Locate the cell with the specified text and output its (x, y) center coordinate. 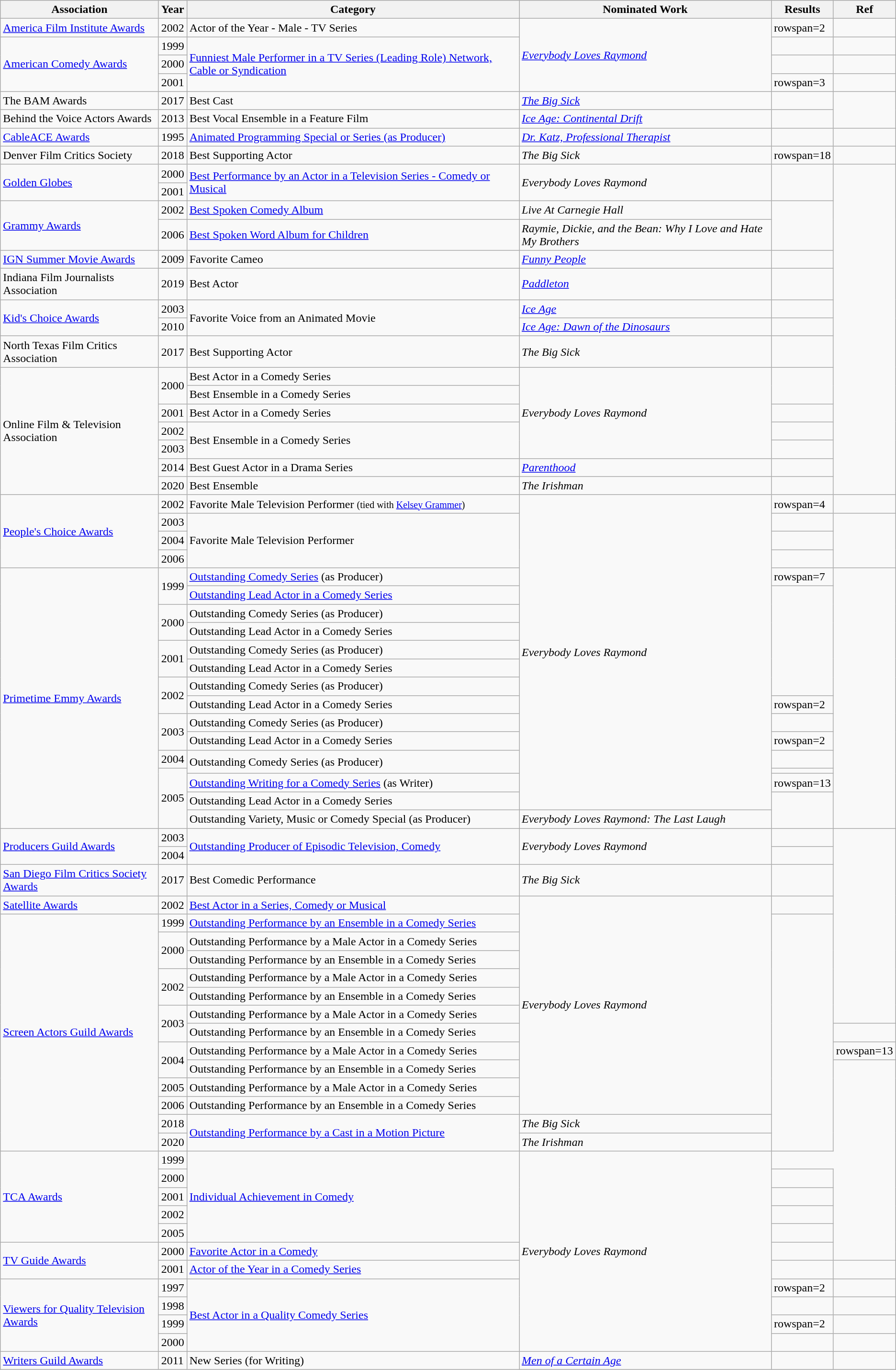
Viewers for Quality Television Awards (79, 1315)
Best Spoken Word Album for Children (353, 235)
Grammy Awards (79, 225)
1995 (172, 137)
Primetime Emmy Awards (79, 698)
North Texas Film Critics Association (79, 351)
America Film Institute Awards (79, 28)
Outstanding Performance by a Cast in a Motion Picture (353, 1132)
Best Guest Actor in a Drama Series (353, 467)
2014 (172, 467)
Screen Actors Guild Awards (79, 1032)
Satellite Awards (79, 905)
San Diego Film Critics Society Awards (79, 880)
2013 (172, 119)
Favorite Cameo (353, 260)
Animated Programming Special or Series (as Producer) (353, 137)
rowspan=7 (802, 577)
Category (353, 10)
Everybody Loves Raymond: The Last Laugh (645, 819)
Individual Achievement in Comedy (353, 1197)
TCA Awards (79, 1197)
Best Performance by an Actor in a Television Series - Comedy or Musical (353, 182)
TV Guide Awards (79, 1260)
2010 (172, 327)
Best Actor in a Series, Comedy or Musical (353, 905)
Actor of the Year - Male - TV Series (353, 28)
Ice Age: Dawn of the Dinosaurs (645, 327)
Raymie, Dickie, and the Bean: Why I Love and Hate My Brothers (645, 235)
Kid's Choice Awards (79, 318)
Parenthood (645, 467)
People's Choice Awards (79, 531)
Best Comedic Performance (353, 880)
IGN Summer Movie Awards (79, 260)
2009 (172, 260)
Outstanding Variety, Music or Comedy Special (as Producer) (353, 819)
Men of a Certain Age (645, 1360)
rowspan=3 (802, 82)
Online Film & Television Association (79, 431)
Best Ensemble (353, 486)
Year (172, 10)
rowspan=4 (802, 504)
Association (79, 10)
Outstanding Writing for a Comedy Series (as Writer) (353, 782)
Best Spoken Comedy Album (353, 210)
Actor of the Year in a Comedy Series (353, 1269)
Favorite Actor in a Comedy (353, 1251)
2019 (172, 284)
CableACE Awards (79, 137)
Favorite Male Television Performer (tied with Kelsey Grammer) (353, 504)
Best Cast (353, 101)
The BAM Awards (79, 101)
1998 (172, 1306)
Favorite Voice from an Animated Movie (353, 318)
Nominated Work (645, 10)
Paddleton (645, 284)
Behind the Voice Actors Awards (79, 119)
Best Actor (353, 284)
Ref (864, 10)
2011 (172, 1360)
1997 (172, 1288)
Outstanding Producer of Episodic Television, Comedy (353, 847)
Favorite Male Television Performer (353, 540)
Best Actor in a Quality Comedy Series (353, 1315)
rowspan=18 (802, 155)
New Series (for Writing) (353, 1360)
Writers Guild Awards (79, 1360)
Results (802, 10)
Ice Age: Continental Drift (645, 119)
Best Vocal Ensemble in a Feature Film (353, 119)
Live At Carnegie Hall (645, 210)
Indiana Film Journalists Association (79, 284)
Golden Globes (79, 182)
Denver Film Critics Society (79, 155)
American Comedy Awards (79, 64)
Funny People (645, 260)
Producers Guild Awards (79, 847)
Ice Age (645, 309)
Funniest Male Performer in a TV Series (Leading Role) Network, Cable or Syndication (353, 64)
Dr. Katz, Professional Therapist (645, 137)
